Determine the (x, y) coordinate at the center of the cell enclosing the given text.  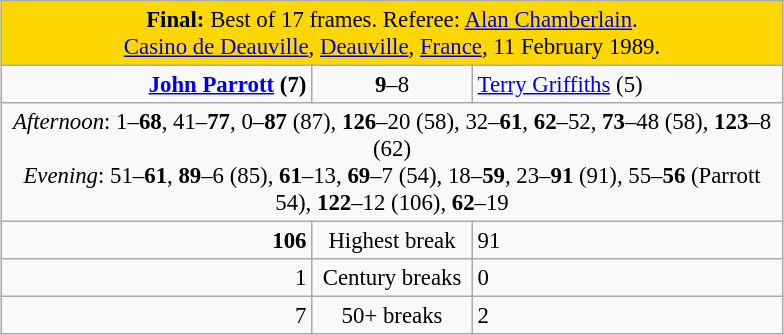
1 (156, 278)
Highest break (392, 241)
7 (156, 316)
91 (628, 241)
9–8 (392, 85)
John Parrott (7) (156, 85)
106 (156, 241)
50+ breaks (392, 316)
Century breaks (392, 278)
Terry Griffiths (5) (628, 85)
0 (628, 278)
2 (628, 316)
Final: Best of 17 frames. Referee: Alan Chamberlain.Casino de Deauville, Deauville, France, 11 February 1989. (392, 34)
